For the text-containing cell, return its midpoint in [X, Y] coordinate format. 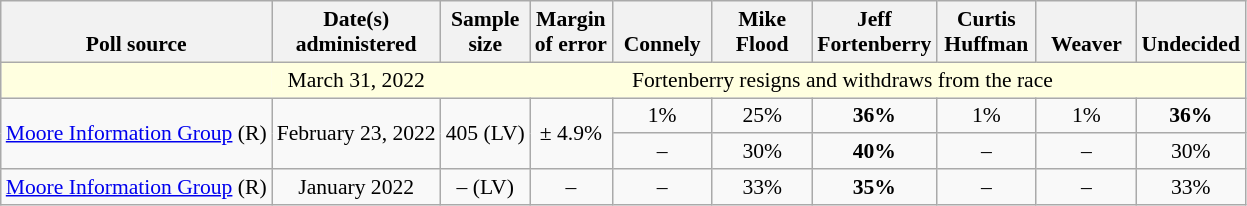
JeffFortenberry [874, 32]
± 4.9% [571, 134]
Undecided [1191, 32]
– (LV) [486, 187]
Connely [662, 32]
March 31, 2022 [356, 80]
Marginof error [571, 32]
CurtisHuffman [986, 32]
February 23, 2022 [356, 134]
25% [762, 116]
35% [874, 187]
Samplesize [486, 32]
MikeFlood [762, 32]
Weaver [1086, 32]
40% [874, 152]
Fortenberry resigns and withdraws from the race [843, 80]
Poll source [136, 32]
January 2022 [356, 187]
Date(s)administered [356, 32]
405 (LV) [486, 134]
